Locate the cell with the specified text and output its [X, Y] center coordinate. 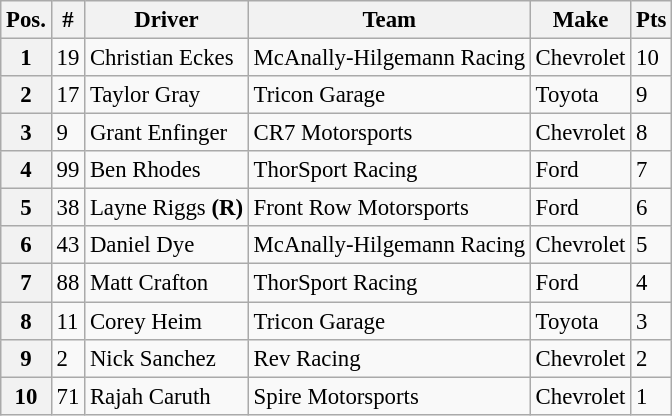
Rajah Caruth [167, 396]
88 [68, 283]
Nick Sanchez [167, 358]
Ben Rhodes [167, 170]
# [68, 20]
Daniel Dye [167, 245]
Matt Crafton [167, 283]
43 [68, 245]
Front Row Motorsports [389, 208]
Team [389, 20]
Taylor Gray [167, 95]
Corey Heim [167, 321]
Layne Riggs (R) [167, 208]
Pts [652, 20]
CR7 Motorsports [389, 133]
19 [68, 58]
71 [68, 396]
Grant Enfinger [167, 133]
Make [580, 20]
17 [68, 95]
Spire Motorsports [389, 396]
Driver [167, 20]
38 [68, 208]
11 [68, 321]
Pos. [26, 20]
99 [68, 170]
Rev Racing [389, 358]
Christian Eckes [167, 58]
